Return [x, y] of the center of cell containing provided text 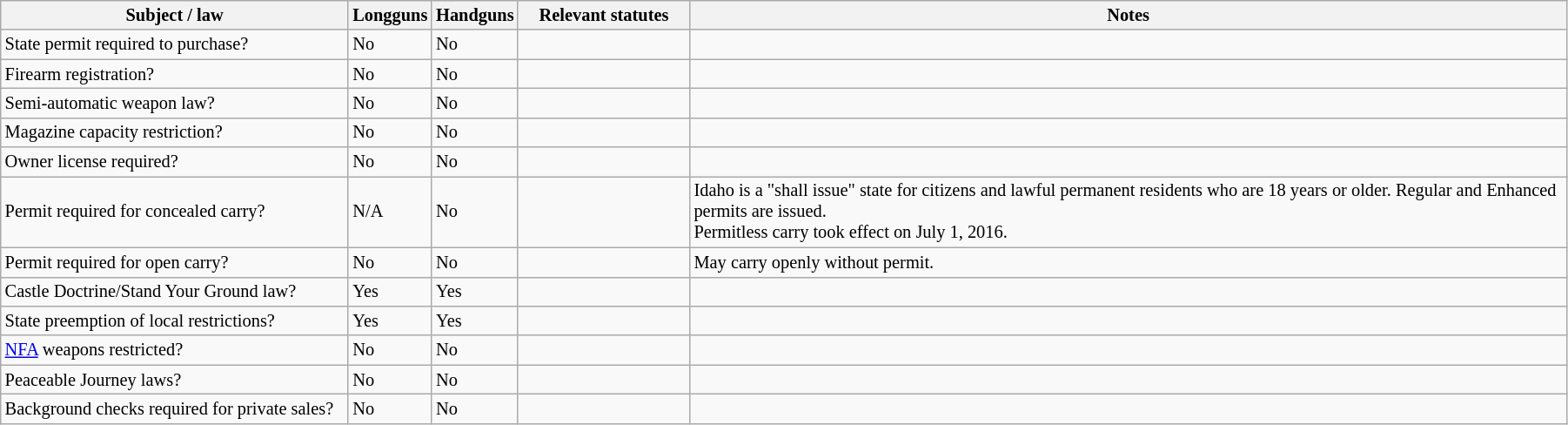
Semi-automatic weapon law? [175, 103]
Relevant statutes [604, 15]
Handguns [475, 15]
State permit required to purchase? [175, 44]
Longguns [390, 15]
Owner license required? [175, 162]
Permit required for concealed carry? [175, 212]
Background checks required for private sales? [175, 408]
State preemption of local restrictions? [175, 320]
Firearm registration? [175, 74]
May carry openly without permit. [1129, 262]
Notes [1129, 15]
Magazine capacity restriction? [175, 132]
Peaceable Journey laws? [175, 380]
Castle Doctrine/Stand Your Ground law? [175, 292]
NFA weapons restricted? [175, 350]
Subject / law [175, 15]
Permit required for open carry? [175, 262]
N/A [390, 212]
